Capture the cell that displays the provided text and extract its [X, Y] central coordinate. 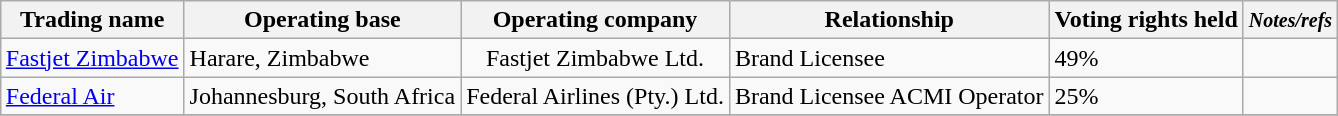
Operating base [322, 20]
Fastjet Zimbabwe [92, 58]
Brand Licensee ACMI Operator [889, 96]
49% [1146, 58]
Harare, Zimbabwe [322, 58]
Voting rights held [1146, 20]
25% [1146, 96]
Federal Air [92, 96]
Notes/refs [1290, 20]
Brand Licensee [889, 58]
Relationship [889, 20]
Operating company [596, 20]
Trading name [92, 20]
Johannesburg, South Africa [322, 96]
Federal Airlines (Pty.) Ltd. [596, 96]
Fastjet Zimbabwe Ltd. [596, 58]
